Search for the cell housing the specified text and yield its (X, Y) center coordinate. 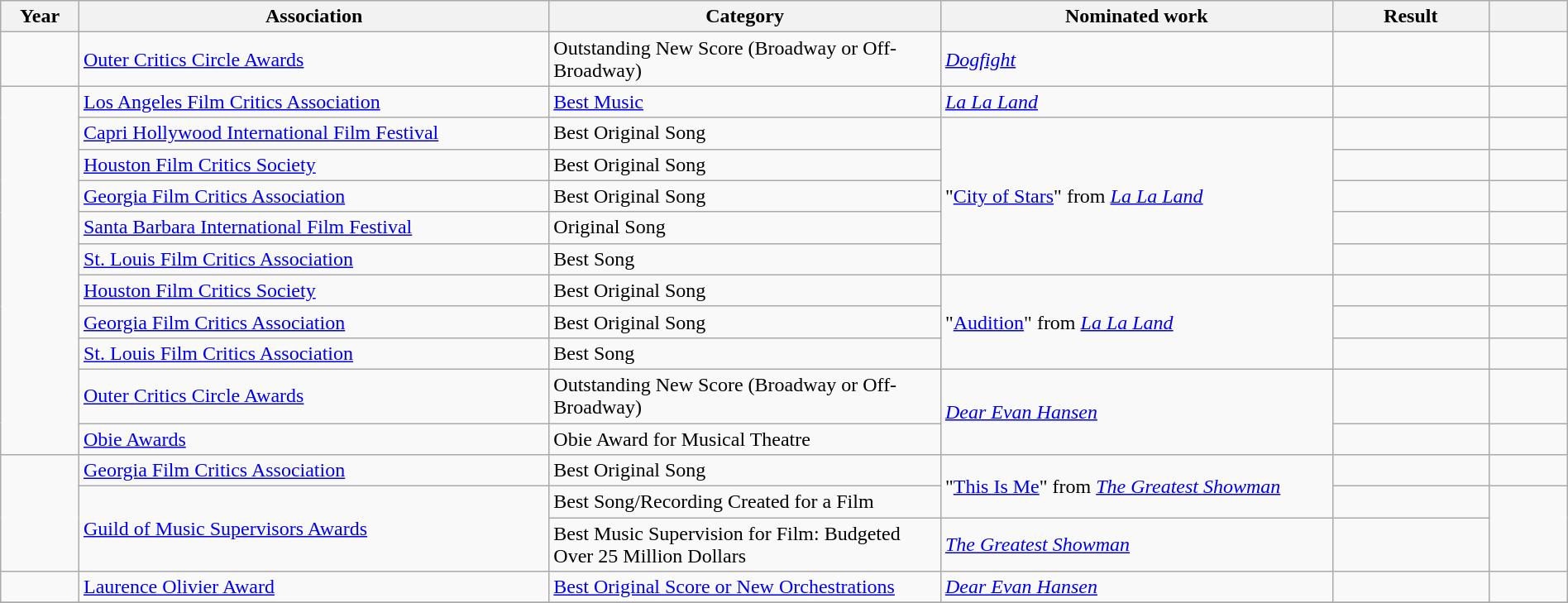
La La Land (1136, 102)
Los Angeles Film Critics Association (313, 102)
Best Music (745, 102)
Nominated work (1136, 17)
"Audition" from La La Land (1136, 322)
Association (313, 17)
Obie Awards (313, 439)
Capri Hollywood International Film Festival (313, 133)
Year (40, 17)
Result (1411, 17)
Category (745, 17)
Obie Award for Musical Theatre (745, 439)
Best Music Supervision for Film: Budgeted Over 25 Million Dollars (745, 544)
Best Original Score or New Orchestrations (745, 587)
Guild of Music Supervisors Awards (313, 529)
Laurence Olivier Award (313, 587)
"This Is Me" from The Greatest Showman (1136, 486)
Santa Barbara International Film Festival (313, 227)
Best Song/Recording Created for a Film (745, 502)
"City of Stars" from La La Land (1136, 196)
The Greatest Showman (1136, 544)
Original Song (745, 227)
Dogfight (1136, 60)
